Pinpoint the cell where the given text exists, returning its [x, y] midpoint coordinate. 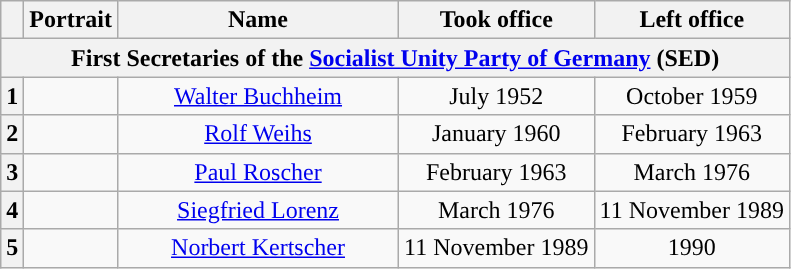
3 [12, 172]
Siegfried Lorenz [258, 210]
1 [12, 96]
Name [258, 20]
July 1952 [496, 96]
First Secretaries of the Socialist Unity Party of Germany (SED) [396, 58]
January 1960 [496, 134]
5 [12, 248]
Left office [692, 20]
October 1959 [692, 96]
Walter Buchheim [258, 96]
Paul Roscher [258, 172]
Rolf Weihs [258, 134]
Norbert Kertscher [258, 248]
Took office [496, 20]
2 [12, 134]
Portrait [71, 20]
4 [12, 210]
1990 [692, 248]
